Return (X, Y) of the center of cell containing provided text 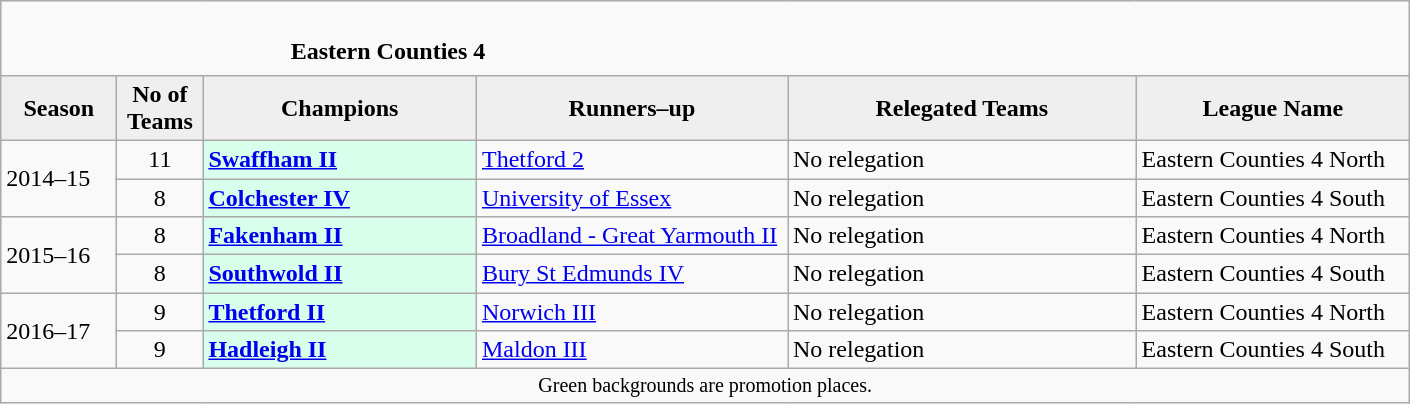
League Name (1273, 108)
Thetford 2 (632, 159)
Runners–up (632, 108)
11 (160, 159)
Season (59, 108)
Hadleigh II (340, 350)
Maldon III (632, 350)
2015–16 (59, 255)
Champions (340, 108)
Swaffham II (340, 159)
Green backgrounds are promotion places. (706, 386)
2014–15 (59, 178)
Thetford II (340, 312)
No of Teams (160, 108)
Southwold II (340, 274)
University of Essex (632, 197)
Bury St Edmunds IV (632, 274)
Colchester IV (340, 197)
2016–17 (59, 331)
Relegated Teams (962, 108)
Broadland - Great Yarmouth II (632, 236)
Fakenham II (340, 236)
Norwich III (632, 312)
